Pinpoint the cell where the given text exists, returning its [X, Y] midpoint coordinate. 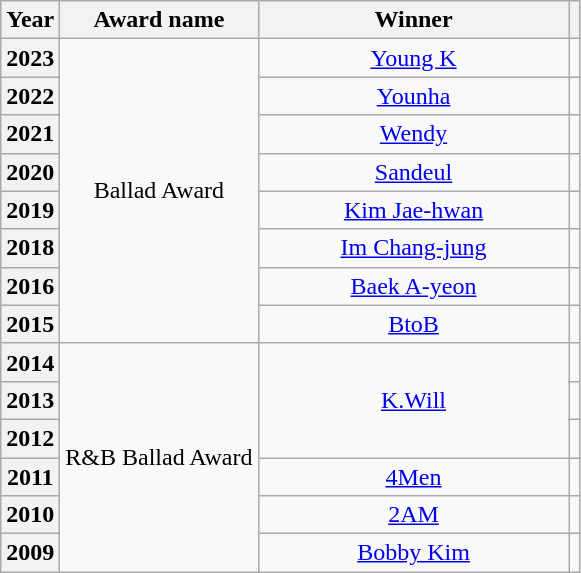
2009 [30, 553]
2022 [30, 96]
BtoB [414, 324]
Kim Jae-hwan [414, 210]
2AM [414, 515]
4Men [414, 477]
2015 [30, 324]
2020 [30, 172]
2021 [30, 134]
Year [30, 20]
2023 [30, 58]
Sandeul [414, 172]
Winner [414, 20]
Wendy [414, 134]
K.Will [414, 400]
Younha [414, 96]
2012 [30, 438]
2019 [30, 210]
Bobby Kim [414, 553]
Im Chang-jung [414, 248]
Ballad Award [159, 191]
R&B Ballad Award [159, 457]
2014 [30, 362]
2016 [30, 286]
Young K [414, 58]
2018 [30, 248]
Baek A-yeon [414, 286]
Award name [159, 20]
2011 [30, 477]
2010 [30, 515]
2013 [30, 400]
